Extract the (x, y) coordinate from the center of the cell holding the provided text.  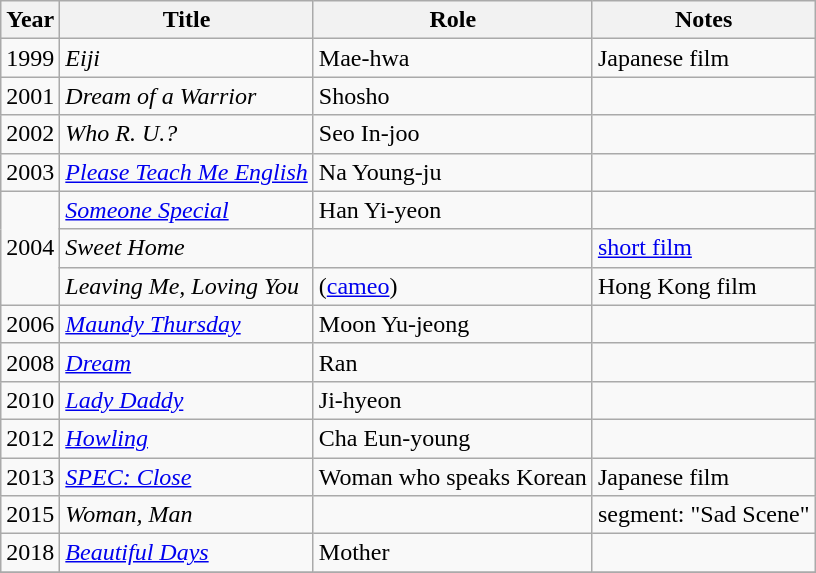
Ran (452, 362)
Howling (186, 438)
Lady Daddy (186, 400)
Year (30, 20)
1999 (30, 58)
Woman, Man (186, 515)
2018 (30, 553)
Seo In-joo (452, 134)
2003 (30, 172)
Han Yi-yeon (452, 210)
Who R. U.? (186, 134)
Ji-hyeon (452, 400)
Eiji (186, 58)
(cameo) (452, 286)
2001 (30, 96)
Notes (704, 20)
Mother (452, 553)
Beautiful Days (186, 553)
2004 (30, 248)
Please Teach Me English (186, 172)
Shosho (452, 96)
Dream (186, 362)
2013 (30, 477)
Hong Kong film (704, 286)
Someone Special (186, 210)
SPEC: Close (186, 477)
Title (186, 20)
Woman who speaks Korean (452, 477)
2008 (30, 362)
2002 (30, 134)
Dream of a Warrior (186, 96)
Moon Yu-jeong (452, 324)
Leaving Me, Loving You (186, 286)
short film (704, 248)
2015 (30, 515)
segment: "Sad Scene" (704, 515)
2012 (30, 438)
Maundy Thursday (186, 324)
Cha Eun-young (452, 438)
Mae-hwa (452, 58)
Sweet Home (186, 248)
2006 (30, 324)
Na Young-ju (452, 172)
Role (452, 20)
2010 (30, 400)
